Scan for the cell matching the given text and deliver its (x, y) coordinate at center. 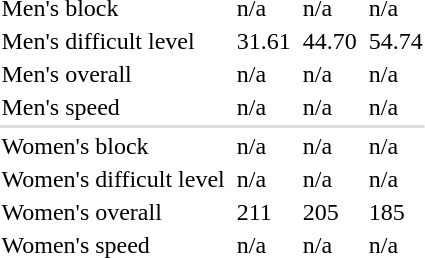
205 (330, 212)
54.74 (396, 41)
31.61 (264, 41)
Women's overall (113, 212)
Women's block (113, 146)
Men's difficult level (113, 41)
Women's difficult level (113, 179)
185 (396, 212)
Men's overall (113, 74)
44.70 (330, 41)
Men's speed (113, 107)
211 (264, 212)
